From the cell containing the given text, extract its center point as (x, y) coordinate. 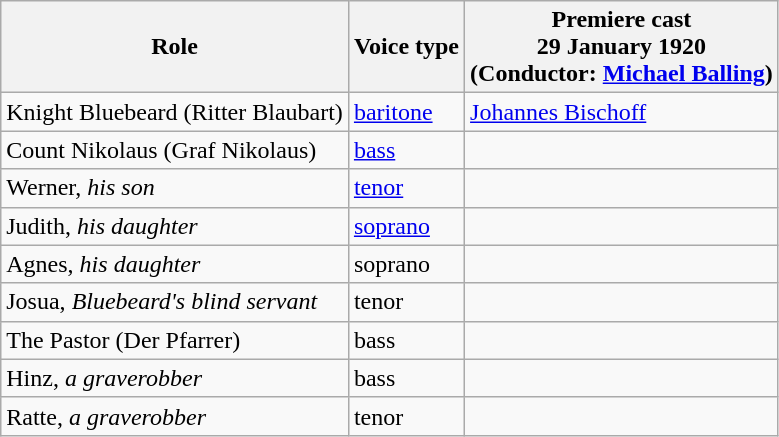
Count Nikolaus (Graf Nikolaus) (175, 150)
Hinz, a graverobber (175, 378)
Knight Bluebeard (Ritter Blaubart) (175, 112)
Voice type (406, 47)
Agnes, his daughter (175, 264)
Josua, Bluebeard's blind servant (175, 302)
Johannes Bischoff (622, 112)
Werner, his son (175, 188)
The Pastor (Der Pfarrer) (175, 340)
Role (175, 47)
baritone (406, 112)
Judith, his daughter (175, 226)
Premiere cast29 January 1920(Conductor: Michael Balling) (622, 47)
Ratte, a graverobber (175, 416)
